Find where the given text appears and provide that cell's center as (X, Y) coordinate. 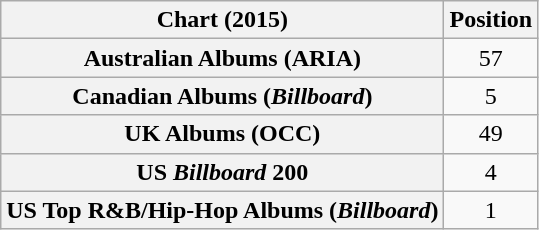
Chart (2015) (222, 20)
UK Albums (OCC) (222, 134)
49 (491, 134)
US Billboard 200 (222, 172)
Canadian Albums (Billboard) (222, 96)
Australian Albums (ARIA) (222, 58)
Position (491, 20)
5 (491, 96)
1 (491, 210)
4 (491, 172)
57 (491, 58)
US Top R&B/Hip-Hop Albums (Billboard) (222, 210)
